Return [X, Y] of the center of cell containing provided text 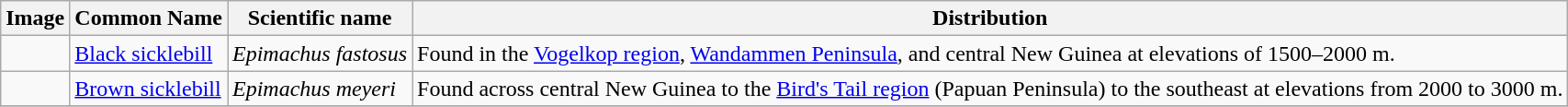
Epimachus meyeri [320, 89]
Found in the Vogelkop region, Wandammen Peninsula, and central New Guinea at elevations of 1500–2000 m. [990, 53]
Image [35, 18]
Black sicklebill [149, 53]
Scientific name [320, 18]
Brown sicklebill [149, 89]
Common Name [149, 18]
Epimachus fastosus [320, 53]
Found across central New Guinea to the Bird's Tail region (Papuan Peninsula) to the southeast at elevations from 2000 to 3000 m. [990, 89]
Distribution [990, 18]
